Provide the [x, y] coordinate of the cell's center where the given text is located.  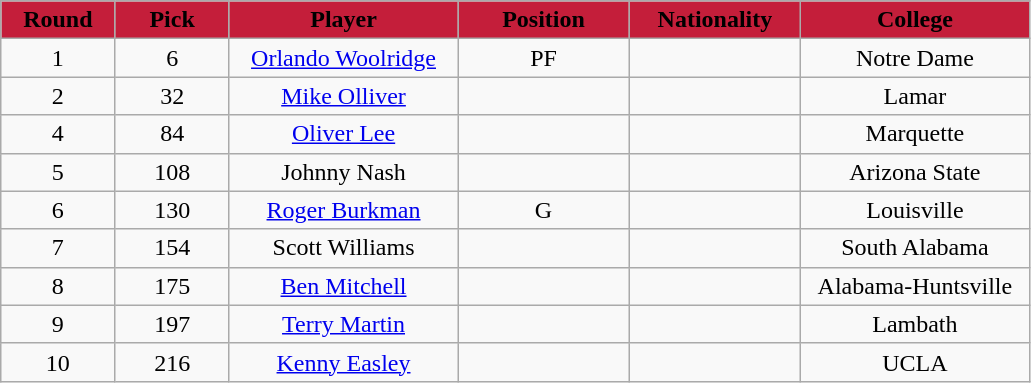
10 [58, 362]
108 [172, 172]
UCLA [916, 362]
South Alabama [916, 248]
7 [58, 248]
Oliver Lee [344, 134]
4 [58, 134]
Scott Williams [344, 248]
Pick [172, 20]
Ben Mitchell [344, 286]
130 [172, 210]
Notre Dame [916, 58]
Position [544, 20]
216 [172, 362]
Johnny Nash [344, 172]
175 [172, 286]
154 [172, 248]
Orlando Woolridge [344, 58]
2 [58, 96]
9 [58, 324]
5 [58, 172]
Lambath [916, 324]
Kenny Easley [344, 362]
Louisville [916, 210]
Player [344, 20]
Nationality [714, 20]
32 [172, 96]
Terry Martin [344, 324]
G [544, 210]
Round [58, 20]
Lamar [916, 96]
Arizona State [916, 172]
Alabama-Huntsville [916, 286]
Marquette [916, 134]
197 [172, 324]
1 [58, 58]
Roger Burkman [344, 210]
84 [172, 134]
8 [58, 286]
PF [544, 58]
Mike Olliver [344, 96]
College [916, 20]
